Identify which cell holds the provided text, then report its (X, Y) central coordinate. 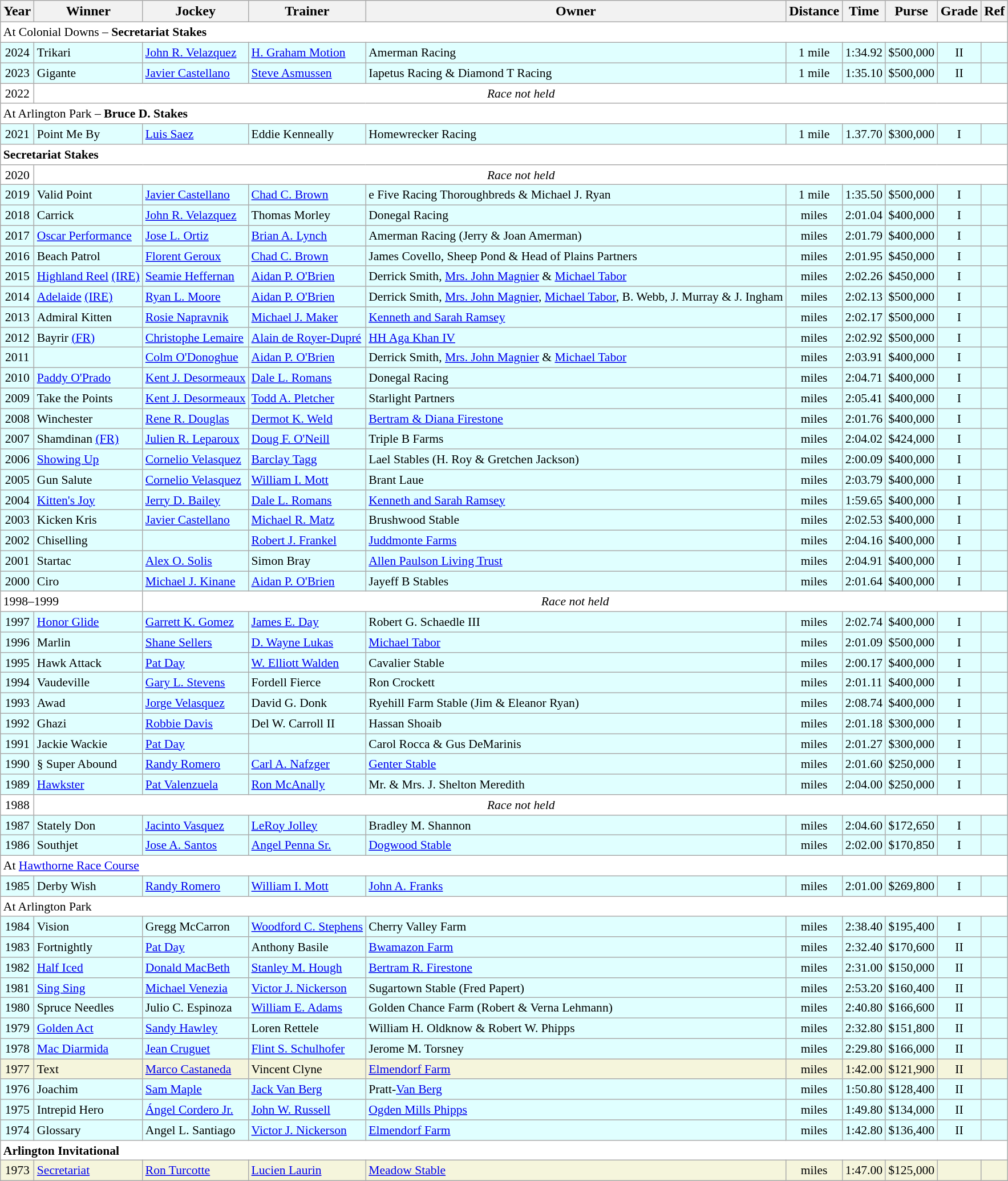
Admiral Kitten (88, 317)
Doug F. O'Neill (307, 439)
$134,000 (912, 1110)
Purse (912, 11)
Bwamazon Farm (576, 947)
Michael Venezia (196, 988)
2:01.09 (864, 642)
Del W. Carroll II (307, 723)
Eddie Kenneally (307, 134)
$136,400 (912, 1130)
Gregg McCarron (196, 927)
Pratt-Van Berg (576, 1089)
2:01.00 (864, 886)
Year (17, 11)
James E. Day (307, 622)
2003 (17, 520)
Jacinto Vasquez (196, 825)
2023 (17, 73)
John A. Franks (576, 886)
1989 (17, 784)
2:01.27 (864, 744)
1:47.00 (864, 1171)
2:04.16 (864, 540)
2:05.41 (864, 398)
$125,000 (912, 1171)
Lucien Laurin (307, 1171)
Dermot K. Weld (307, 419)
Honor Glide (88, 622)
Half Iced (88, 968)
2:53.20 (864, 988)
Spruce Needles (88, 1008)
2:08.74 (864, 703)
1984 (17, 927)
Secretariat (88, 1171)
Cherry Valley Farm (576, 927)
1:49.80 (864, 1110)
D. Wayne Lukas (307, 642)
2024 (17, 52)
Garrett K. Gomez (196, 622)
Point Me By (88, 134)
Thomas Morley (307, 215)
Brushwood Stable (576, 520)
1993 (17, 703)
Woodford C. Stephens (307, 927)
At Arlington Park (504, 907)
Adelaide (IRE) (88, 297)
Ron McAnally (307, 784)
William E. Adams (307, 1008)
Joachim (88, 1089)
Sandy Hawley (196, 1028)
Golden Act (88, 1028)
Genter Stable (576, 764)
1985 (17, 886)
Jack Van Berg (307, 1089)
Jose L. Ortiz (196, 236)
1980 (17, 1008)
Michael J. Kinane (196, 581)
Secretariat Stakes (504, 155)
2:01.11 (864, 683)
Hawkster (88, 784)
Showing Up (88, 459)
2:02.53 (864, 520)
2020 (17, 175)
Cavalier Stable (576, 662)
Derby Wish (88, 886)
Owner (576, 11)
$172,650 (912, 825)
1995 (17, 662)
H. Graham Motion (307, 52)
2:01.76 (864, 419)
1979 (17, 1028)
Carol Rocca & Gus DeMarinis (576, 744)
W. Elliott Walden (307, 662)
$121,900 (912, 1069)
William H. Oldknow & Robert W. Phipps (576, 1028)
Shane Sellers (196, 642)
2021 (17, 134)
Take the Points (88, 398)
Starlight Partners (576, 398)
$166,600 (912, 1008)
1:42.00 (864, 1069)
Jackie Wackie (88, 744)
1982 (17, 968)
Vincent Clyne (307, 1069)
Gun Salute (88, 480)
Paddy O'Prado (88, 378)
Brian A. Lynch (307, 236)
2022 (17, 94)
Intrepid Hero (88, 1110)
Anthony Basile (307, 947)
Angel Penna Sr. (307, 846)
Colm O'Donoghue (196, 358)
$424,000 (912, 439)
Vision (88, 927)
Seamie Heffernan (196, 276)
Ciro (88, 581)
2011 (17, 358)
Jorge Velasquez (196, 703)
Brant Laue (576, 480)
David G. Donk (307, 703)
Marlin (88, 642)
$170,850 (912, 846)
Mr. & Mrs. J. Shelton Meredith (576, 784)
Todd A. Pletcher (307, 398)
2012 (17, 337)
$151,800 (912, 1028)
1974 (17, 1130)
2000 (17, 581)
2:01.60 (864, 764)
2:01.18 (864, 723)
John W. Russell (307, 1110)
1978 (17, 1049)
Lael Stables (H. Roy & Gretchen Jackson) (576, 459)
Trainer (307, 11)
Valid Point (88, 195)
Arlington Invitational (504, 1150)
1998–1999 (72, 601)
1973 (17, 1171)
2014 (17, 297)
Meadow Stable (576, 1171)
Iapetus Racing & Diamond T Racing (576, 73)
Ryan L. Moore (196, 297)
Julien R. Leparoux (196, 439)
Chiselling (88, 540)
1990 (17, 764)
2:01.04 (864, 215)
$269,800 (912, 886)
Stanley M. Hough (307, 968)
LeRoy Jolley (307, 825)
§ Super Abound (88, 764)
Startac (88, 561)
1987 (17, 825)
Winchester (88, 419)
2:01.95 (864, 256)
Michael J. Maker (307, 317)
2:29.80 (864, 1049)
Time (864, 11)
Florent Geroux (196, 256)
Marco Castaneda (196, 1069)
HH Aga Khan IV (576, 337)
At Colonial Downs – Secretariat Stakes (504, 33)
Bradley M. Shannon (576, 825)
2:00.09 (864, 459)
2006 (17, 459)
Kicken Kris (88, 520)
Jose A. Santos (196, 846)
1976 (17, 1089)
Amerman Racing (Jerry & Joan Amerman) (576, 236)
Winner (88, 11)
Triple B Farms (576, 439)
$160,400 (912, 988)
At Hawthorne Race Course (504, 865)
Trikari (88, 52)
Jayeff B Stables (576, 581)
Angel L. Santiago (196, 1130)
2:02.26 (864, 276)
Homewrecker Racing (576, 134)
2:02.92 (864, 337)
2:04.02 (864, 439)
2:04.71 (864, 378)
Ron Crockett (576, 683)
1996 (17, 642)
2:40.80 (864, 1008)
2:38.40 (864, 927)
2:32.80 (864, 1028)
Dogwood Stable (576, 846)
2004 (17, 500)
Bayrir (FR) (88, 337)
1:42.80 (864, 1130)
2:32.40 (864, 947)
2005 (17, 480)
$166,000 (912, 1049)
Grade (959, 11)
Luis Saez (196, 134)
Alex O. Solis (196, 561)
James Covello, Sheep Pond & Head of Plains Partners (576, 256)
Jerome M. Torsney (576, 1049)
1977 (17, 1069)
2:03.79 (864, 480)
2:04.60 (864, 825)
1:59.65 (864, 500)
$170,600 (912, 947)
Text (88, 1069)
Ryehill Farm Stable (Jim & Eleanor Ryan) (576, 703)
Ángel Cordero Jr. (196, 1110)
2:00.17 (864, 662)
Southjet (88, 846)
1986 (17, 846)
Sing Sing (88, 988)
Mac Diarmida (88, 1049)
Gigante (88, 73)
e Five Racing Thoroughbreds & Michael J. Ryan (576, 195)
Carrick (88, 215)
1988 (17, 805)
Beach Patrol (88, 256)
2015 (17, 276)
2017 (17, 236)
Ghazi (88, 723)
Rosie Napravnik (196, 317)
Ref (995, 11)
Highland Reel (IRE) (88, 276)
Robert G. Schaedle III (576, 622)
Hassan Shoaib (576, 723)
Awad (88, 703)
Fordell Fierce (307, 683)
2019 (17, 195)
2007 (17, 439)
Distance (815, 11)
2008 (17, 419)
2001 (17, 561)
Jerry D. Bailey (196, 500)
1.37.70 (864, 134)
Allen Paulson Living Trust (576, 561)
2:31.00 (864, 968)
2:04.91 (864, 561)
2:01.64 (864, 581)
Gary L. Stevens (196, 683)
2:04.00 (864, 784)
2002 (17, 540)
Jean Cruguet (196, 1049)
1:35.10 (864, 73)
Ogden Mills Phipps (576, 1110)
Golden Chance Farm (Robert & Verna Lehmann) (576, 1008)
Hawk Attack (88, 662)
Jockey (196, 11)
$195,400 (912, 927)
1:35.50 (864, 195)
Christophe Lemaire (196, 337)
Amerman Racing (576, 52)
Vaudeville (88, 683)
1997 (17, 622)
Kitten's Joy (88, 500)
Pat Valenzuela (196, 784)
Simon Bray (307, 561)
Loren Rettele (307, 1028)
1:34.92 (864, 52)
2016 (17, 256)
2:03.91 (864, 358)
Carl A. Nafzger (307, 764)
Michael R. Matz (307, 520)
1975 (17, 1110)
1981 (17, 988)
Glossary (88, 1130)
2018 (17, 215)
Flint S. Schulhofer (307, 1049)
1992 (17, 723)
Robert J. Frankel (307, 540)
Stately Don (88, 825)
Oscar Performance (88, 236)
Derrick Smith, Mrs. John Magnier, Michael Tabor, B. Webb, J. Murray & J. Ingham (576, 297)
Julio C. Espinoza (196, 1008)
Bertram R. Firestone (576, 968)
Sam Maple (196, 1089)
Juddmonte Farms (576, 540)
2:02.74 (864, 622)
Alain de Royer-Dupré (307, 337)
Michael Tabor (576, 642)
Sugartown Stable (Fred Papert) (576, 988)
Steve Asmussen (307, 73)
1991 (17, 744)
2:02.17 (864, 317)
Robbie Davis (196, 723)
At Arlington Park – Bruce D. Stakes (504, 114)
$128,400 (912, 1089)
2:02.13 (864, 297)
Shamdinan (FR) (88, 439)
Fortnightly (88, 947)
1:50.80 (864, 1089)
2009 (17, 398)
Donald MacBeth (196, 968)
Bertram & Diana Firestone (576, 419)
1983 (17, 947)
1994 (17, 683)
$150,000 (912, 968)
2:02.00 (864, 846)
2:01.79 (864, 236)
2010 (17, 378)
Barclay Tagg (307, 459)
Ron Turcotte (196, 1171)
2013 (17, 317)
Rene R. Douglas (196, 419)
